Provide the (X, Y) coordinate of the cell's center where the given text is located.  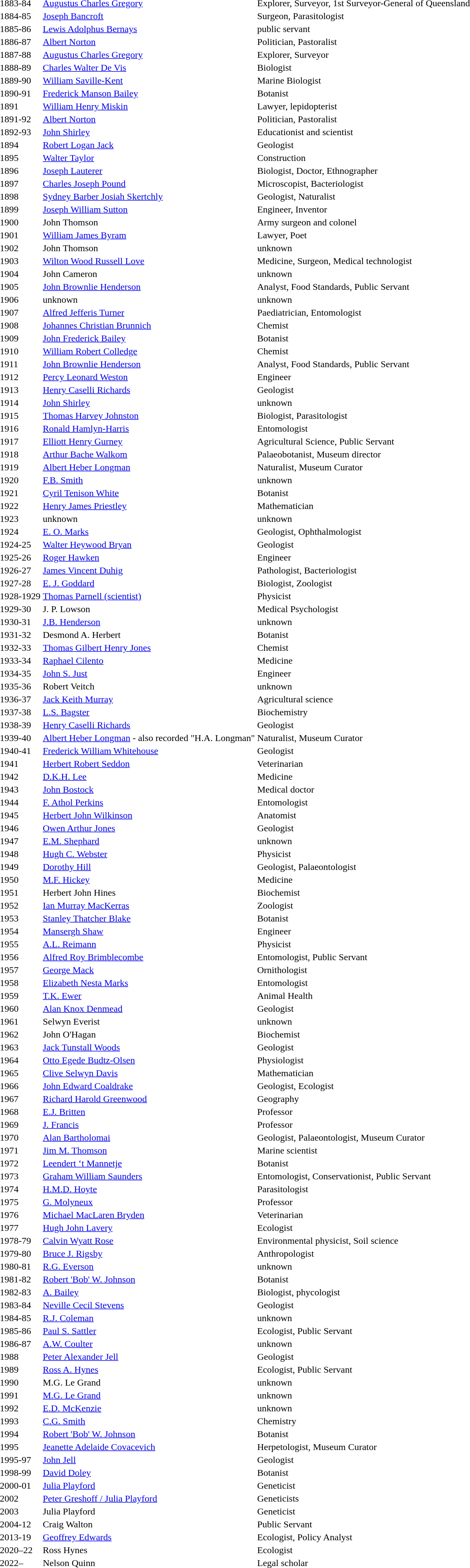
Albert Heber Longman - also recorded "H.A. Longman" (149, 738)
H.M.D. Hoyte (149, 1189)
Stanley Thatcher Blake (149, 918)
George Mack (149, 970)
Thomas Parnell (scientist) (149, 596)
Thomas Harvey Johnston (149, 416)
Robert Veitch (149, 686)
C.G. Smith (149, 1421)
Percy Leonard Weston (149, 377)
D.K.H. Lee (149, 777)
Herbert John Hines (149, 893)
Hugh John Lavery (149, 1228)
Raphael Cilento (149, 661)
Hugh C. Webster (149, 854)
Roger Hawken (149, 557)
Alfred Roy Brimblecombe (149, 957)
Albert Heber Longman (149, 467)
William Henry Miskin (149, 106)
Alan Knox Denmead (149, 1009)
John S. Just (149, 673)
Frederick William Whitehouse (149, 751)
Wilton Wood Russell Love (149, 261)
E. J. Goddard (149, 583)
Craig Walton (149, 1524)
David Doley (149, 1473)
Ross Hynes (149, 1550)
G. Molyneux (149, 1202)
Geoffrey Edwards (149, 1537)
Leendert ‘t Mannetje (149, 1163)
E. O. Marks (149, 532)
A.L. Reimann (149, 944)
J. P. Lowson (149, 609)
E.J. Britten (149, 1112)
Frederick Manson Bailey (149, 93)
E.D. McKenzie (149, 1408)
John Edward Coaldrake (149, 1086)
Joseph William Sutton (149, 209)
Walter Taylor (149, 158)
Clive Selwyn Davis (149, 1073)
Richard Harold Greenwood (149, 1099)
Peter Greshoff / Julia Playford (149, 1498)
R.G. Everson (149, 1266)
Joseph Bancroft (149, 16)
Jeanette Adelaide Covacevich (149, 1447)
Neville Cecil Stevens (149, 1305)
M.F. Hickey (149, 880)
Charles Walter De Vis (149, 68)
Sydney Barber Josiah Skertchly (149, 196)
Jim M. Thomson (149, 1150)
Desmond A. Herbert (149, 635)
John O'Hagan (149, 1034)
J.B. Henderson (149, 622)
J. Francis (149, 1125)
Charles Joseph Pound (149, 184)
William Robert Colledge (149, 351)
John Frederick Bailey (149, 338)
Ross A. Hynes (149, 1370)
John Cameron (149, 274)
Calvin Wyatt Rose (149, 1241)
Michael MacLaren Bryden (149, 1215)
Jack Tunstall Woods (149, 1047)
Robert Logan Jack (149, 145)
A.W. Coulter (149, 1344)
Mansergh Shaw (149, 931)
James Vincent Duhig (149, 570)
E.M. Shephard (149, 841)
Lewis Adolphus Bernays (149, 29)
L.S. Bagster (149, 712)
Augustus Charles Gregory (149, 55)
Dorothy Hill (149, 867)
Thomas Gilbert Henry Jones (149, 648)
John Jell (149, 1460)
Walter Heywood Bryan (149, 545)
Cyril Tenison White (149, 493)
F. Athol Perkins (149, 802)
Elliott Henry Gurney (149, 441)
Ian Murray MacKerras (149, 905)
John Bostock (149, 789)
Graham William Saunders (149, 1176)
Alan Bartholomai (149, 1138)
T.K. Ewer (149, 996)
Elizabeth Nesta Marks (149, 983)
Owen Arthur Jones (149, 828)
Bruce J. Rigsby (149, 1254)
Arthur Bache Walkom (149, 454)
Jack Keith Murray (149, 699)
Henry James Priestley (149, 506)
Joseph Lauterer (149, 171)
Otto Egede Budtz-Olsen (149, 1060)
F.B. Smith (149, 480)
Alfred Jefferis Turner (149, 313)
R.J. Coleman (149, 1318)
William Saville-Kent (149, 80)
Peter Alexander Jell (149, 1357)
Selwyn Everist (149, 1022)
Johannes Christian Brunnich (149, 325)
Ronald Hamlyn-Harris (149, 429)
Herbert Robert Seddon (149, 764)
A. Bailey (149, 1292)
William James Byram (149, 235)
Herbert John Wilkinson (149, 815)
Paul S. Sattler (149, 1331)
